Capture the cell that displays the provided text and extract its (x, y) central coordinate. 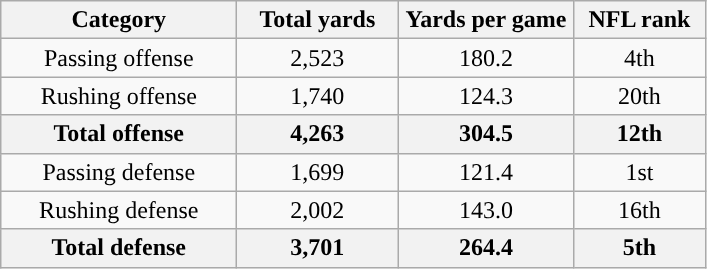
4th (640, 58)
180.2 (486, 58)
Category (119, 20)
1st (640, 172)
16th (640, 210)
143.0 (486, 210)
Total offense (119, 134)
12th (640, 134)
Rushing defense (119, 210)
Passing offense (119, 58)
5th (640, 248)
1,699 (318, 172)
1,740 (318, 96)
Total defense (119, 248)
NFL rank (640, 20)
2,002 (318, 210)
20th (640, 96)
264.4 (486, 248)
3,701 (318, 248)
Passing defense (119, 172)
121.4 (486, 172)
Total yards (318, 20)
304.5 (486, 134)
4,263 (318, 134)
2,523 (318, 58)
Yards per game (486, 20)
124.3 (486, 96)
Rushing offense (119, 96)
